From the cell containing the given text, extract its center point as [X, Y] coordinate. 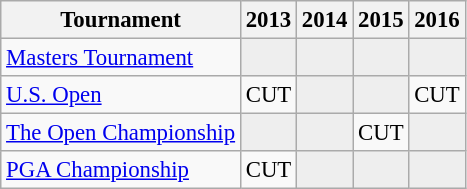
PGA Championship [121, 170]
2014 [325, 20]
The Open Championship [121, 133]
2016 [437, 20]
2015 [381, 20]
2013 [268, 20]
Tournament [121, 20]
U.S. Open [121, 95]
Masters Tournament [121, 58]
